Pinpoint the cell where the given text exists, returning its (X, Y) midpoint coordinate. 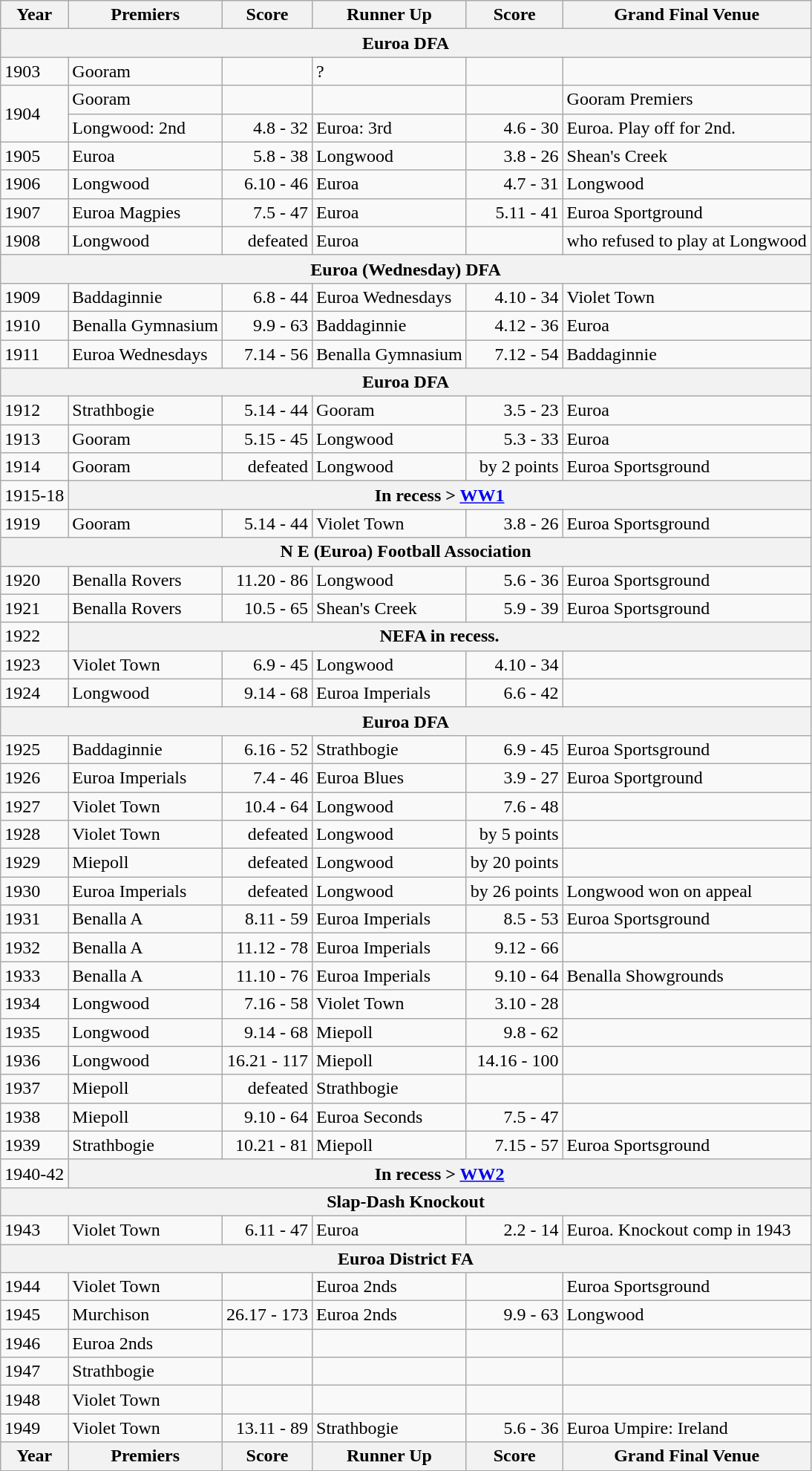
Euroa Seconds (390, 1117)
by 26 points (514, 891)
? (390, 71)
In recess > WW2 (439, 1173)
7.6 - 48 (514, 806)
2.2 - 14 (514, 1230)
Gooram Premiers (687, 100)
Longwood: 2nd (145, 128)
Murchison (145, 1315)
Benalla Showgrounds (687, 976)
by 2 points (514, 467)
NEFA in recess. (439, 636)
1934 (34, 1004)
10.21 - 81 (267, 1145)
1922 (34, 636)
Euroa (Wednesday) DFA (406, 269)
1921 (34, 608)
13.11 - 89 (267, 1428)
10.5 - 65 (267, 608)
10.4 - 64 (267, 806)
11.10 - 76 (267, 976)
4.8 - 32 (267, 128)
8.5 - 53 (514, 919)
1929 (34, 863)
6.16 - 52 (267, 749)
Euroa. Knockout comp in 1943 (687, 1230)
1940-42 (34, 1173)
1937 (34, 1089)
8.11 - 59 (267, 919)
14.16 - 100 (514, 1060)
1907 (34, 212)
5.3 - 33 (514, 439)
Longwood won on appeal (687, 891)
Euroa Magpies (145, 212)
Euroa. Play off for 2nd. (687, 128)
5.15 - 45 (267, 439)
3.5 - 23 (514, 411)
1935 (34, 1032)
4.7 - 31 (514, 184)
who refused to play at Longwood (687, 241)
1914 (34, 467)
1904 (34, 114)
1946 (34, 1343)
by 5 points (514, 835)
1944 (34, 1287)
1945 (34, 1315)
1910 (34, 325)
1930 (34, 891)
1949 (34, 1428)
11.20 - 86 (267, 580)
Slap-Dash Knockout (406, 1201)
1931 (34, 919)
Euroa Blues (390, 777)
7.12 - 54 (514, 354)
4.6 - 30 (514, 128)
1948 (34, 1400)
5.11 - 41 (514, 212)
16.21 - 117 (267, 1060)
1932 (34, 947)
7.16 - 58 (267, 1004)
1920 (34, 580)
6.10 - 46 (267, 184)
1909 (34, 297)
1903 (34, 71)
1905 (34, 156)
6.11 - 47 (267, 1230)
4.12 - 36 (514, 325)
7.15 - 57 (514, 1145)
by 20 points (514, 863)
1906 (34, 184)
11.12 - 78 (267, 947)
7.14 - 56 (267, 354)
1915-18 (34, 495)
1925 (34, 749)
1939 (34, 1145)
26.17 - 173 (267, 1315)
Euroa: 3rd (390, 128)
1936 (34, 1060)
9.8 - 62 (514, 1032)
1911 (34, 354)
1947 (34, 1371)
1943 (34, 1230)
In recess > WW1 (439, 495)
5.8 - 38 (267, 156)
1938 (34, 1117)
6.8 - 44 (267, 297)
1933 (34, 976)
6.6 - 42 (514, 693)
3.9 - 27 (514, 777)
Euroa Umpire: Ireland (687, 1428)
3.10 - 28 (514, 1004)
1924 (34, 693)
1919 (34, 524)
1927 (34, 806)
7.4 - 46 (267, 777)
1913 (34, 439)
1926 (34, 777)
9.12 - 66 (514, 947)
1908 (34, 241)
Euroa District FA (406, 1259)
1923 (34, 665)
1928 (34, 835)
1912 (34, 411)
5.9 - 39 (514, 608)
N E (Euroa) Football Association (406, 552)
